Detect which cell encompasses the target text, then output its (x, y) center coordinate. 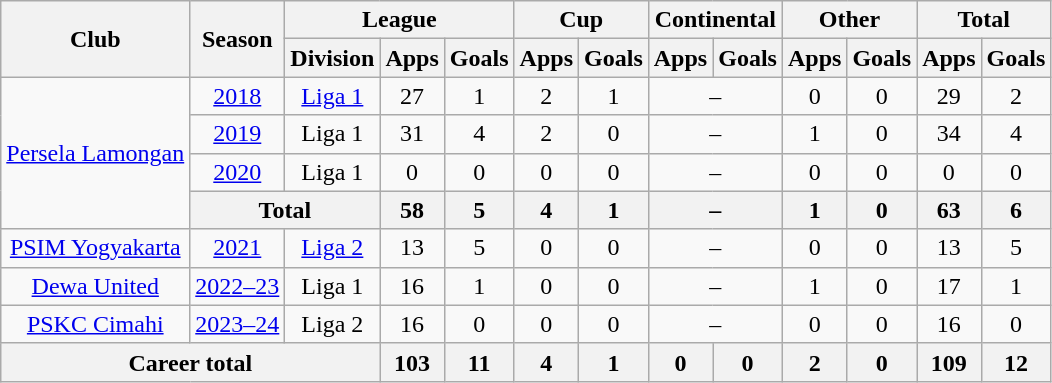
29 (949, 96)
31 (412, 134)
58 (412, 210)
Cup (581, 20)
2023–24 (238, 324)
2021 (238, 248)
PSIM Yogyakarta (96, 248)
34 (949, 134)
Dewa United (96, 286)
17 (949, 286)
Division (332, 58)
6 (1016, 210)
11 (479, 362)
Season (238, 39)
Other (849, 20)
Continental (715, 20)
103 (412, 362)
Persela Lamongan (96, 153)
Career total (190, 362)
2020 (238, 172)
PSKC Cimahi (96, 324)
63 (949, 210)
109 (949, 362)
12 (1016, 362)
27 (412, 96)
2019 (238, 134)
2018 (238, 96)
Club (96, 39)
2022–23 (238, 286)
League (400, 20)
